Return (x, y) of the center of cell containing provided text 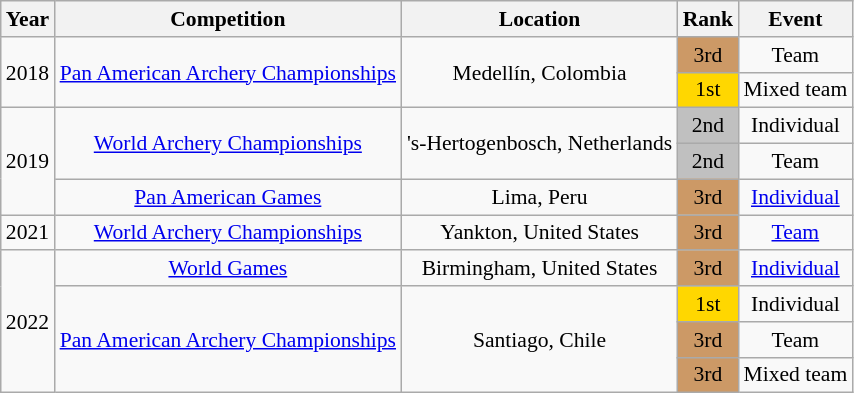
Santiago, Chile (540, 340)
Birmingham, United States (540, 269)
Medellín, Colombia (540, 72)
2022 (28, 322)
Lima, Peru (540, 197)
Location (540, 19)
World Games (228, 269)
Year (28, 19)
2018 (28, 72)
Rank (708, 19)
Event (795, 19)
2021 (28, 233)
Competition (228, 19)
's-Hertogenbosch, Netherlands (540, 144)
Yankton, United States (540, 233)
2019 (28, 162)
Pan American Games (228, 197)
